For the text-containing cell, return its midpoint in [x, y] coordinate format. 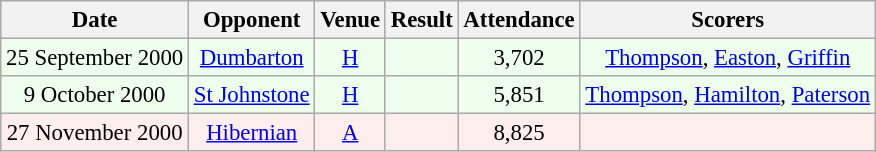
Scorers [728, 20]
A [350, 133]
Attendance [519, 20]
Opponent [252, 20]
9 October 2000 [95, 95]
Venue [350, 20]
5,851 [519, 95]
Hibernian [252, 133]
Date [95, 20]
25 September 2000 [95, 58]
St Johnstone [252, 95]
Dumbarton [252, 58]
Result [422, 20]
27 November 2000 [95, 133]
Thompson, Easton, Griffin [728, 58]
3,702 [519, 58]
Thompson, Hamilton, Paterson [728, 95]
8,825 [519, 133]
